Extract the (x, y) coordinate from the center of the cell holding the provided text.  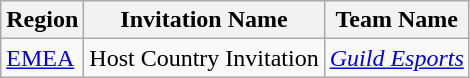
Guild Esports (396, 58)
Invitation Name (204, 20)
Team Name (396, 20)
EMEA (42, 58)
Region (42, 20)
Host Country Invitation (204, 58)
